Extract the [X, Y] coordinate from the center of the cell holding the provided text.  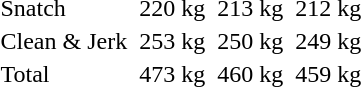
253 kg [172, 41]
250 kg [250, 41]
